Output the (x, y) coordinate of the center of the cell containing the given text.  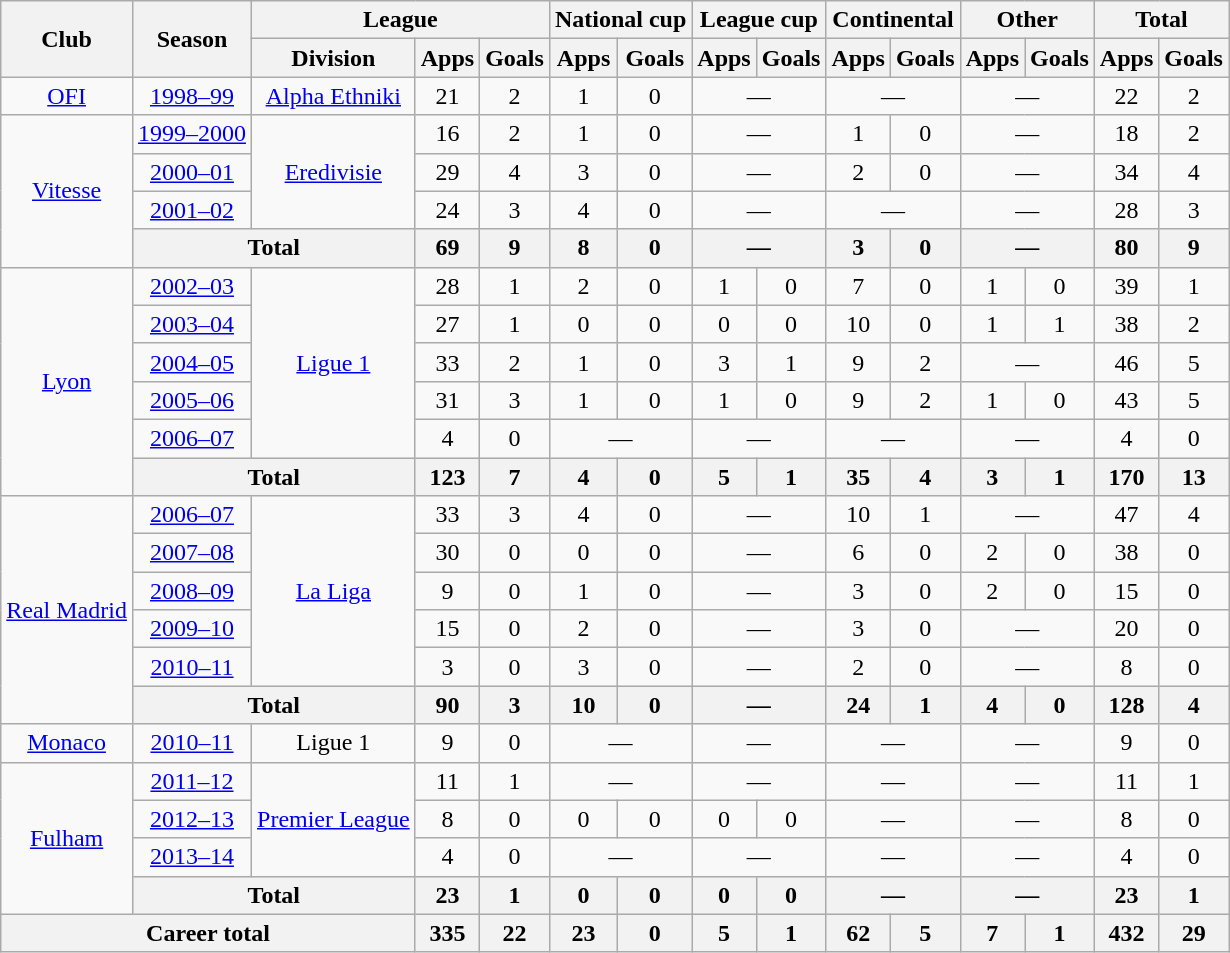
46 (1126, 362)
2001–02 (192, 210)
18 (1126, 134)
2013–14 (192, 857)
Alpha Ethniki (334, 96)
13 (1194, 477)
80 (1126, 248)
30 (447, 553)
Continental (893, 20)
2011–12 (192, 781)
2005–06 (192, 400)
League cup (759, 20)
2012–13 (192, 819)
Monaco (67, 743)
31 (447, 400)
34 (1126, 172)
2002–03 (192, 286)
League (401, 20)
90 (447, 705)
2000–01 (192, 172)
69 (447, 248)
Real Madrid (67, 610)
170 (1126, 477)
Club (67, 39)
Division (334, 58)
128 (1126, 705)
2008–09 (192, 591)
6 (858, 553)
Eredivisie (334, 172)
1999–2000 (192, 134)
39 (1126, 286)
35 (858, 477)
20 (1126, 629)
16 (447, 134)
Premier League (334, 819)
La Liga (334, 591)
2009–10 (192, 629)
62 (858, 933)
National cup (620, 20)
Fulham (67, 838)
27 (447, 324)
Vitesse (67, 191)
47 (1126, 515)
2007–08 (192, 553)
432 (1126, 933)
Career total (208, 933)
21 (447, 96)
43 (1126, 400)
Other (1027, 20)
Season (192, 39)
OFI (67, 96)
2003–04 (192, 324)
123 (447, 477)
Lyon (67, 381)
1998–99 (192, 96)
2004–05 (192, 362)
335 (447, 933)
